Detect which cell encompasses the target text, then output its (X, Y) center coordinate. 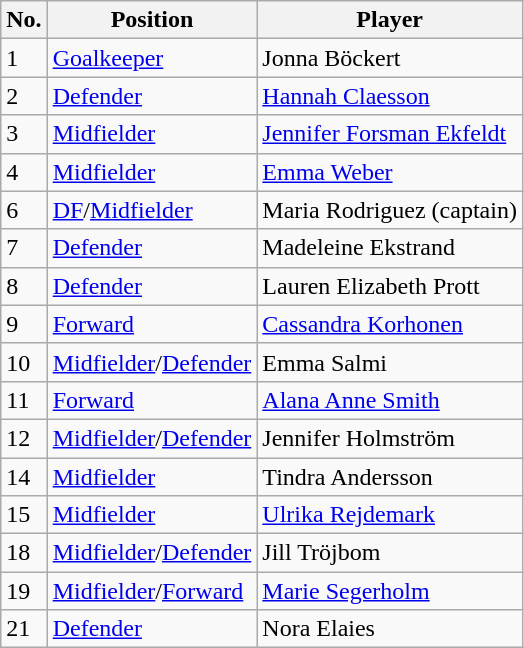
14 (24, 477)
Jennifer Forsman Ekfeldt (390, 134)
Lauren Elizabeth Prott (390, 286)
9 (24, 324)
Jill Tröjbom (390, 553)
6 (24, 210)
Emma Weber (390, 172)
18 (24, 553)
Player (390, 20)
21 (24, 629)
Tindra Andersson (390, 477)
Hannah Claesson (390, 96)
7 (24, 248)
Jennifer Holmström (390, 438)
4 (24, 172)
Cassandra Korhonen (390, 324)
3 (24, 134)
15 (24, 515)
Position (152, 20)
Jonna Böckert (390, 58)
8 (24, 286)
2 (24, 96)
12 (24, 438)
Nora Elaies (390, 629)
1 (24, 58)
DF/Midfielder (152, 210)
Emma Salmi (390, 362)
Alana Anne Smith (390, 400)
19 (24, 591)
Maria Rodriguez (captain) (390, 210)
10 (24, 362)
Marie Segerholm (390, 591)
Midfielder/Forward (152, 591)
Madeleine Ekstrand (390, 248)
Goalkeeper (152, 58)
11 (24, 400)
No. (24, 20)
Ulrika Rejdemark (390, 515)
